Capture the cell that displays the provided text and extract its (x, y) central coordinate. 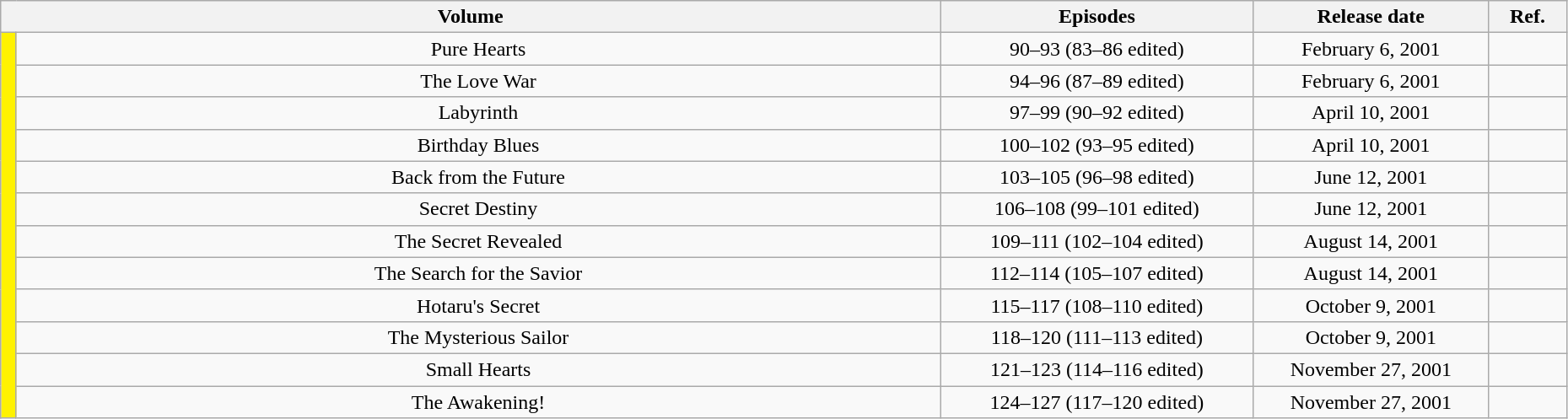
118–120 (111–113 edited) (1097, 337)
94–96 (87–89 edited) (1097, 81)
The Awakening! (477, 402)
Back from the Future (477, 177)
The Secret Revealed (477, 241)
90–93 (83–86 edited) (1097, 49)
Volume (471, 17)
106–108 (99–101 edited) (1097, 209)
The Search for the Savior (477, 273)
Release date (1371, 17)
115–117 (108–110 edited) (1097, 305)
103–105 (96–98 edited) (1097, 177)
97–99 (90–92 edited) (1097, 113)
Ref. (1528, 17)
124–127 (117–120 edited) (1097, 402)
Episodes (1097, 17)
109–111 (102–104 edited) (1097, 241)
121–123 (114–116 edited) (1097, 369)
100–102 (93–95 edited) (1097, 145)
The Love War (477, 81)
112–114 (105–107 edited) (1097, 273)
Hotaru's Secret (477, 305)
Birthday Blues (477, 145)
The Mysterious Sailor (477, 337)
Small Hearts (477, 369)
Pure Hearts (477, 49)
Labyrinth (477, 113)
Secret Destiny (477, 209)
